From the cell containing the given text, extract its center point as [x, y] coordinate. 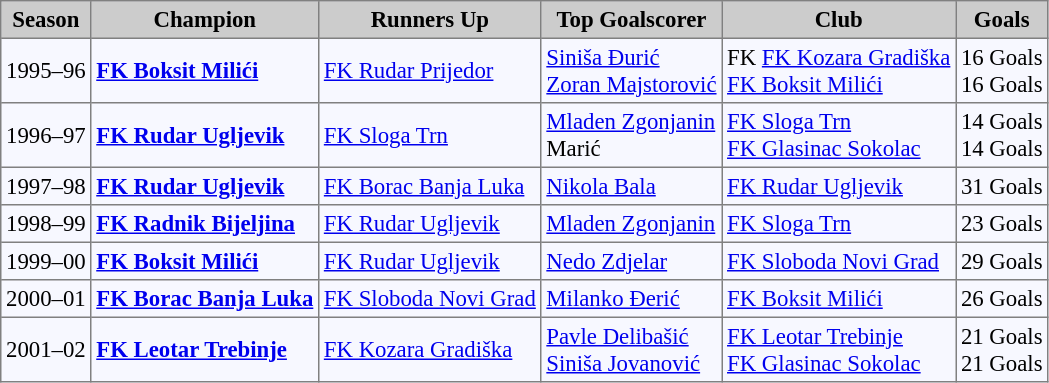
Champion [205, 20]
2001–02 [46, 349]
FK Rudar Prijedor [430, 70]
FK Sloga Trn FK Glasinac Sokolac [839, 135]
Season [46, 20]
FK Leotar Trebinje FK Glasinac Sokolac [839, 349]
1996–97 [46, 135]
16 Goals16 Goals [1002, 70]
14 Goals 14 Goals [1002, 135]
Mladen Zgonjanin Marić [632, 135]
1997–98 [46, 186]
Top Goalscorer [632, 20]
26 Goals [1002, 299]
Pavle Delibašić Siniša Jovanović [632, 349]
2000–01 [46, 299]
29 Goals [1002, 261]
1998–99 [46, 224]
1999–00 [46, 261]
FK Radnik Bijeljina [205, 224]
Club [839, 20]
FK Kozara Gradiška [430, 349]
FK Leotar Trebinje [205, 349]
Goals [1002, 20]
31 Goals [1002, 186]
Runners Up [430, 20]
21 Goals 21 Goals [1002, 349]
Milanko Đerić [632, 299]
Nedo Zdjelar [632, 261]
1995–96 [46, 70]
FK FK Kozara GradiškaFK Boksit Milići [839, 70]
Mladen Zgonjanin [632, 224]
Siniša Đurić Zoran Majstorović [632, 70]
23 Goals [1002, 224]
Nikola Bala [632, 186]
